Determine the (x, y) coordinate at the center of the cell enclosing the given text.  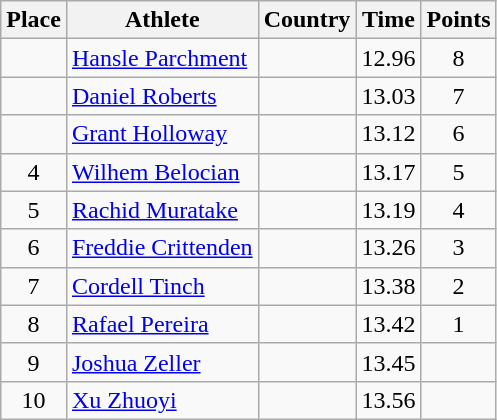
Freddie Crittenden (162, 248)
13.03 (388, 96)
13.45 (388, 362)
Cordell Tinch (162, 286)
13.19 (388, 210)
Grant Holloway (162, 134)
13.12 (388, 134)
9 (34, 362)
Time (388, 20)
13.38 (388, 286)
Rafael Pereira (162, 324)
13.17 (388, 172)
Xu Zhuoyi (162, 400)
13.42 (388, 324)
Wilhem Belocian (162, 172)
Country (307, 20)
2 (458, 286)
Points (458, 20)
Daniel Roberts (162, 96)
13.26 (388, 248)
Joshua Zeller (162, 362)
3 (458, 248)
13.56 (388, 400)
Athlete (162, 20)
Hansle Parchment (162, 58)
12.96 (388, 58)
1 (458, 324)
10 (34, 400)
Place (34, 20)
Rachid Muratake (162, 210)
